Detect which cell encompasses the target text, then output its [X, Y] center coordinate. 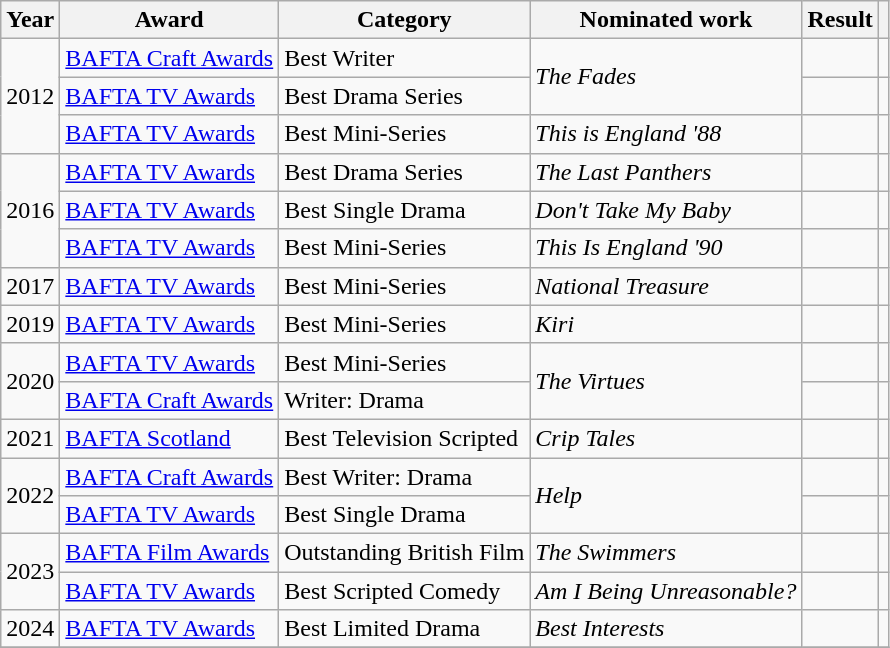
2019 [30, 324]
Help [666, 496]
2012 [30, 96]
Best Television Scripted [404, 438]
Writer: Drama [404, 400]
2022 [30, 496]
Am I Being Unreasonable? [666, 591]
National Treasure [666, 286]
2017 [30, 286]
2023 [30, 572]
2020 [30, 381]
This is England '88 [666, 134]
The Fades [666, 77]
Kiri [666, 324]
Best Limited Drama [404, 629]
BAFTA Scotland [170, 438]
Best Interests [666, 629]
Outstanding British Film [404, 553]
The Swimmers [666, 553]
Crip Tales [666, 438]
2021 [30, 438]
Year [30, 20]
Best Scripted Comedy [404, 591]
The Virtues [666, 381]
The Last Panthers [666, 172]
Don't Take My Baby [666, 210]
Best Writer: Drama [404, 477]
2016 [30, 210]
Category [404, 20]
Best Writer [404, 58]
Nominated work [666, 20]
2024 [30, 629]
BAFTA Film Awards [170, 553]
Award [170, 20]
This Is England '90 [666, 248]
Result [840, 20]
